Capture the cell that displays the provided text and extract its (X, Y) central coordinate. 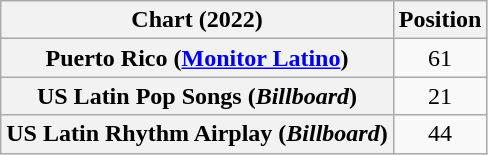
US Latin Pop Songs (Billboard) (197, 96)
Puerto Rico (Monitor Latino) (197, 58)
Position (440, 20)
61 (440, 58)
44 (440, 134)
Chart (2022) (197, 20)
US Latin Rhythm Airplay (Billboard) (197, 134)
21 (440, 96)
